Determine the (x, y) coordinate at the center of the cell enclosing the given text.  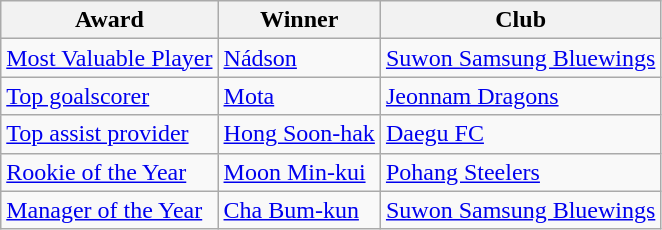
Hong Soon-hak (299, 134)
Daegu FC (520, 134)
Award (110, 20)
Most Valuable Player (110, 58)
Cha Bum-kun (299, 210)
Moon Min-kui (299, 172)
Winner (299, 20)
Club (520, 20)
Mota (299, 96)
Jeonnam Dragons (520, 96)
Rookie of the Year (110, 172)
Top assist provider (110, 134)
Manager of the Year (110, 210)
Nádson (299, 58)
Top goalscorer (110, 96)
Pohang Steelers (520, 172)
